Detect which cell encompasses the target text, then output its [X, Y] center coordinate. 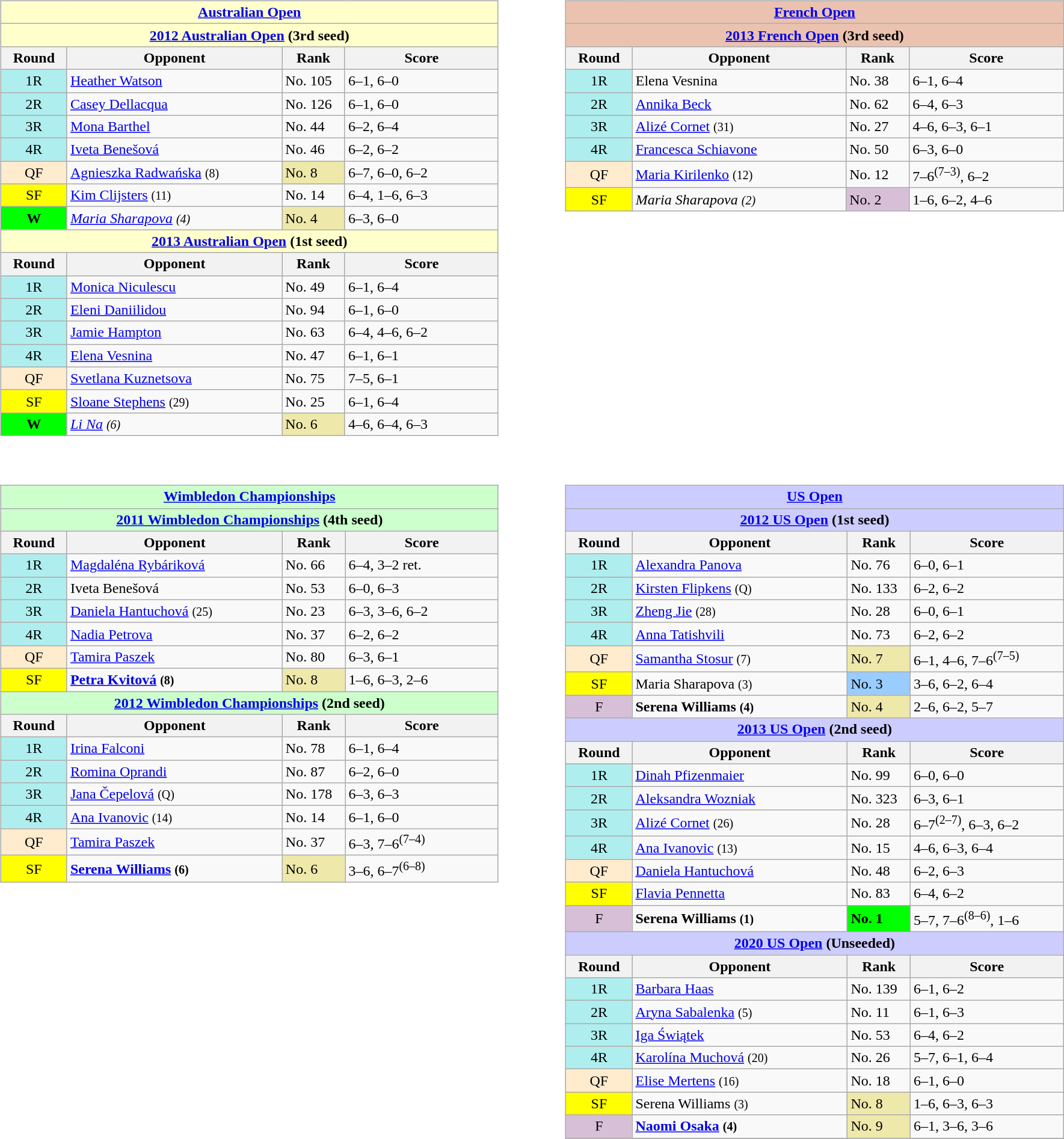
Wimbledon Championships [249, 497]
5–7, 7–6(8–6), 1–6 [987, 919]
Samantha Stosur (7) [740, 659]
6–3, 7–6(7–4) [422, 842]
2012 US Open (1st seed) [814, 520]
7–6(7–3), 6–2 [986, 174]
6–4, 1–6, 6–3 [421, 195]
No. 15 [879, 848]
2–6, 6–2, 5–7 [987, 707]
No. 66 [314, 565]
No. 18 [879, 1081]
No. 75 [314, 378]
Kim Clijsters (11) [174, 195]
7–5, 6–1 [421, 378]
Heather Watson [174, 81]
No. 76 [879, 565]
Jamie Hampton [174, 333]
4–6, 6–3, 6–1 [986, 127]
Kirsten Flipkens (Q) [740, 588]
6–2, 6–0 [422, 772]
No. 126 [314, 104]
No. 50 [878, 150]
No. 323 [879, 798]
Ana Ivanovic (13) [740, 848]
No. 26 [879, 1058]
Aleksandra Wozniak [740, 798]
Li Na (6) [174, 424]
Barbara Haas [740, 989]
Serena Williams (4) [740, 707]
No. 46 [314, 150]
6–1, 6–1 [421, 355]
No. 63 [314, 333]
Maria Kirilenko (12) [739, 174]
Maria Sharapova (3) [740, 684]
Francesca Schiavone [739, 150]
6–1, 6–3 [987, 1012]
Jana Čepelová (Q) [174, 794]
Petra Kvitová (8) [174, 680]
6–1, 4–6, 7–6(7–5) [987, 659]
No. 25 [314, 401]
No. 139 [879, 989]
No. 178 [314, 794]
No. 99 [879, 775]
Zheng Jie (28) [740, 611]
No. 48 [879, 871]
2020 US Open (Unseeded) [814, 944]
Maria Sharapova (4) [174, 218]
No. 2 [878, 199]
No. 47 [314, 355]
6–3, 6–3 [422, 794]
6–0, 6–0 [987, 775]
No. 87 [314, 772]
No. 7 [879, 659]
Casey Dellacqua [174, 104]
5–7, 6–1, 6–4 [987, 1058]
No. 80 [314, 657]
Daniela Hantuchová [740, 871]
No. 12 [878, 174]
Australian Open [249, 12]
3–6, 6–7(6–8) [422, 868]
Elise Mertens (16) [740, 1081]
No. 78 [314, 749]
Alizé Cornet (26) [740, 823]
No. 9 [879, 1126]
Naomi Osaka (4) [740, 1126]
No. 38 [878, 81]
No. 105 [314, 81]
Irina Falconi [174, 749]
6–4, 6–3 [986, 104]
6–2, 6–3 [987, 871]
Annika Beck [739, 104]
6–7, 6–0, 6–2 [421, 173]
6–1, 3–6, 3–6 [987, 1126]
Eleni Daniilidou [174, 310]
Dinah Pfizenmaier [740, 775]
Flavia Pennetta [740, 894]
Monica Niculescu [174, 287]
No. 1 [879, 919]
No. 27 [878, 127]
6–2, 6–4 [421, 127]
No. 62 [878, 104]
Serena Williams (1) [740, 919]
6–1, 6–2 [987, 989]
6–4, 3–2 ret. [422, 565]
Serena Williams (6) [174, 868]
Romina Oprandi [174, 772]
No. 49 [314, 287]
Karolína Muchová (20) [740, 1058]
2012 Wimbledon Championships (2nd seed) [249, 703]
No. 11 [879, 1012]
6–4, 4–6, 6–2 [421, 333]
2011 Wimbledon Championships (4th seed) [249, 520]
1–6, 6–3, 2–6 [422, 680]
Anna Tatishvili [740, 634]
6–0, 6–3 [422, 588]
Mona Barthel [174, 127]
Alizé Cornet (31) [739, 127]
3–6, 6–2, 6–4 [987, 684]
2013 US Open (2nd seed) [814, 729]
6–7(2–7), 6–3, 6–2 [987, 823]
US Open [814, 497]
Daniela Hantuchová (25) [174, 611]
No. 83 [879, 894]
Sloane Stephens (29) [174, 401]
1–6, 6–2, 4–6 [986, 199]
1–6, 6–3, 6–3 [987, 1104]
Agnieszka Radwańska (8) [174, 173]
2012 Australian Open (3rd seed) [249, 35]
4–6, 6–4, 6–3 [421, 424]
Nadia Petrova [174, 634]
No. 94 [314, 310]
Iga Świątek [740, 1035]
No. 133 [879, 588]
No. 44 [314, 127]
2013 Australian Open (1st seed) [249, 241]
Aryna Sabalenka (5) [740, 1012]
Svetlana Kuznetsova [174, 378]
6–3, 3–6, 6–2 [422, 611]
4–6, 6–3, 6–4 [987, 848]
No. 73 [879, 634]
Maria Sharapova (2) [739, 199]
Alexandra Panova [740, 565]
Serena Williams (3) [740, 1104]
No. 3 [879, 684]
Ana Ivanovic (14) [174, 817]
No. 23 [314, 611]
Magdaléna Rybáriková [174, 565]
French Open [814, 12]
2013 French Open (3rd seed) [814, 35]
